Capture the cell that displays the provided text and extract its [x, y] central coordinate. 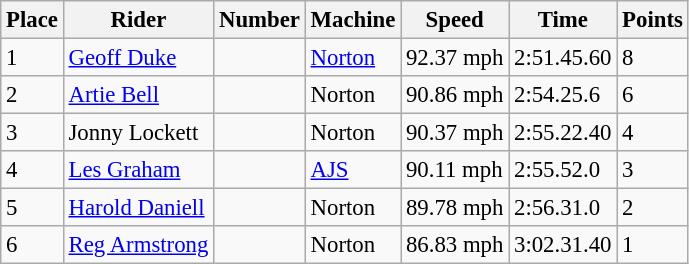
Time [563, 20]
Reg Armstrong [138, 245]
AJS [352, 170]
Points [652, 20]
Harold Daniell [138, 208]
Machine [352, 20]
2:54.25.6 [563, 95]
Number [260, 20]
92.37 mph [455, 58]
90.11 mph [455, 170]
Les Graham [138, 170]
86.83 mph [455, 245]
Rider [138, 20]
Jonny Lockett [138, 133]
3:02.31.40 [563, 245]
Geoff Duke [138, 58]
89.78 mph [455, 208]
Place [32, 20]
2:55.52.0 [563, 170]
Artie Bell [138, 95]
Speed [455, 20]
90.37 mph [455, 133]
2:55.22.40 [563, 133]
90.86 mph [455, 95]
5 [32, 208]
2:51.45.60 [563, 58]
8 [652, 58]
2:56.31.0 [563, 208]
